Capture the cell that displays the provided text and extract its (x, y) central coordinate. 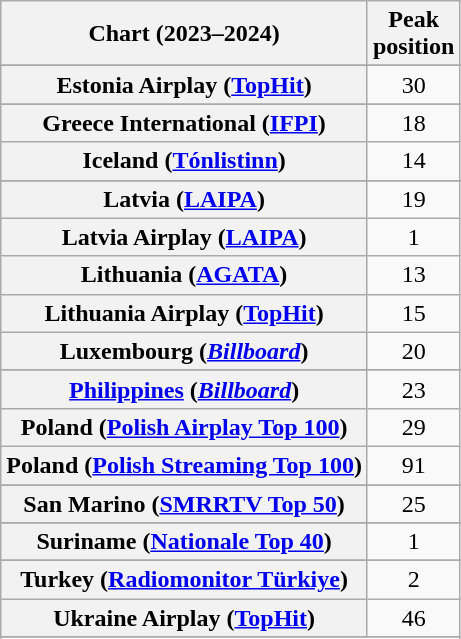
San Marino (SMRRTV Top 50) (184, 503)
25 (413, 503)
30 (413, 85)
18 (413, 123)
20 (413, 351)
Lithuania (AGATA) (184, 275)
15 (413, 313)
Latvia (LAIPA) (184, 199)
46 (413, 618)
19 (413, 199)
Turkey (Radiomonitor Türkiye) (184, 580)
91 (413, 465)
Greece International (IFPI) (184, 123)
Peakposition (413, 34)
14 (413, 161)
Poland (Polish Airplay Top 100) (184, 427)
Iceland (Tónlistinn) (184, 161)
Chart (2023–2024) (184, 34)
13 (413, 275)
Ukraine Airplay (TopHit) (184, 618)
Estonia Airplay (TopHit) (184, 85)
Latvia Airplay (LAIPA) (184, 237)
Suriname (Nationale Top 40) (184, 542)
Luxembourg (Billboard) (184, 351)
29 (413, 427)
2 (413, 580)
Lithuania Airplay (TopHit) (184, 313)
23 (413, 389)
Philippines (Billboard) (184, 389)
Poland (Polish Streaming Top 100) (184, 465)
